Determine the [x, y] coordinate at the center of the cell enclosing the given text.  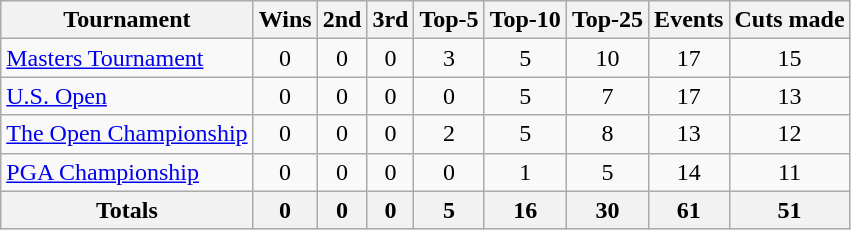
12 [790, 134]
The Open Championship [127, 134]
7 [607, 96]
2nd [342, 20]
30 [607, 210]
Top-10 [525, 20]
11 [790, 172]
Events [689, 20]
3 [449, 58]
Masters Tournament [127, 58]
Top-25 [607, 20]
U.S. Open [127, 96]
Tournament [127, 20]
Wins [285, 20]
2 [449, 134]
Totals [127, 210]
10 [607, 58]
61 [689, 210]
15 [790, 58]
14 [689, 172]
16 [525, 210]
PGA Championship [127, 172]
51 [790, 210]
Cuts made [790, 20]
1 [525, 172]
3rd [390, 20]
Top-5 [449, 20]
8 [607, 134]
